Scan for the cell matching the given text and deliver its [X, Y] coordinate at center. 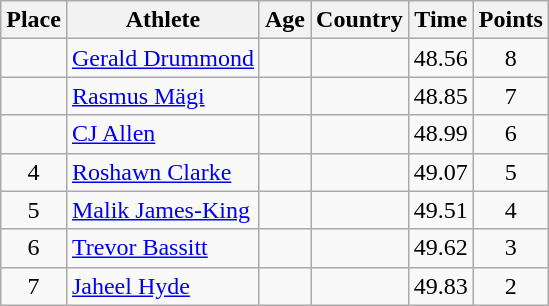
Jaheel Hyde [162, 286]
3 [510, 248]
Trevor Bassitt [162, 248]
Roshawn Clarke [162, 172]
49.07 [440, 172]
Malik James-King [162, 210]
48.56 [440, 58]
Country [360, 20]
49.51 [440, 210]
Athlete [162, 20]
Time [440, 20]
48.85 [440, 96]
Rasmus Mägi [162, 96]
Age [284, 20]
Gerald Drummond [162, 58]
8 [510, 58]
CJ Allen [162, 134]
49.62 [440, 248]
48.99 [440, 134]
Place [34, 20]
49.83 [440, 286]
2 [510, 286]
Points [510, 20]
